Scan for the cell matching the given text and deliver its (X, Y) coordinate at center. 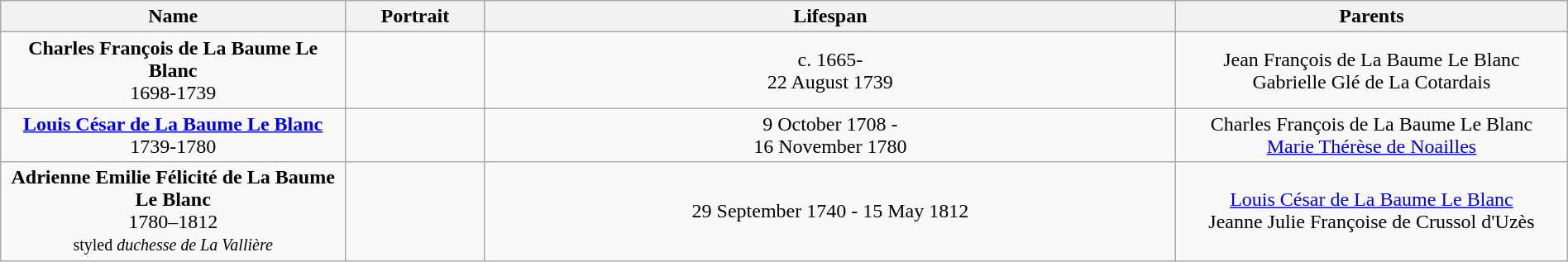
Portrait (415, 17)
29 September 1740 - 15 May 1812 (830, 212)
Lifespan (830, 17)
Louis César de La Baume Le BlancJeanne Julie Françoise de Crussol d'Uzès (1372, 212)
9 October 1708 - 16 November 1780 (830, 136)
Louis César de La Baume Le Blanc1739-1780 (174, 136)
Name (174, 17)
Charles François de La Baume Le Blanc1698-1739 (174, 70)
c. 1665- 22 August 1739 (830, 70)
Parents (1372, 17)
Jean François de La Baume Le BlancGabrielle Glé de La Cotardais (1372, 70)
Charles François de La Baume Le BlancMarie Thérèse de Noailles (1372, 136)
Adrienne Emilie Félicité de La Baume Le Blanc1780–1812styled duchesse de La Vallière (174, 212)
